Pinpoint the cell where the given text exists, returning its (X, Y) midpoint coordinate. 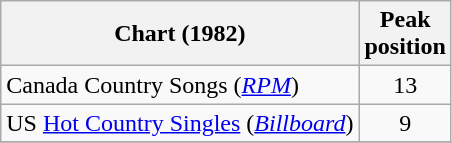
US Hot Country Singles (Billboard) (180, 123)
Chart (1982) (180, 34)
13 (405, 85)
Canada Country Songs (RPM) (180, 85)
Peakposition (405, 34)
9 (405, 123)
